Provide the (x, y) coordinate of the cell's center where the given text is located.  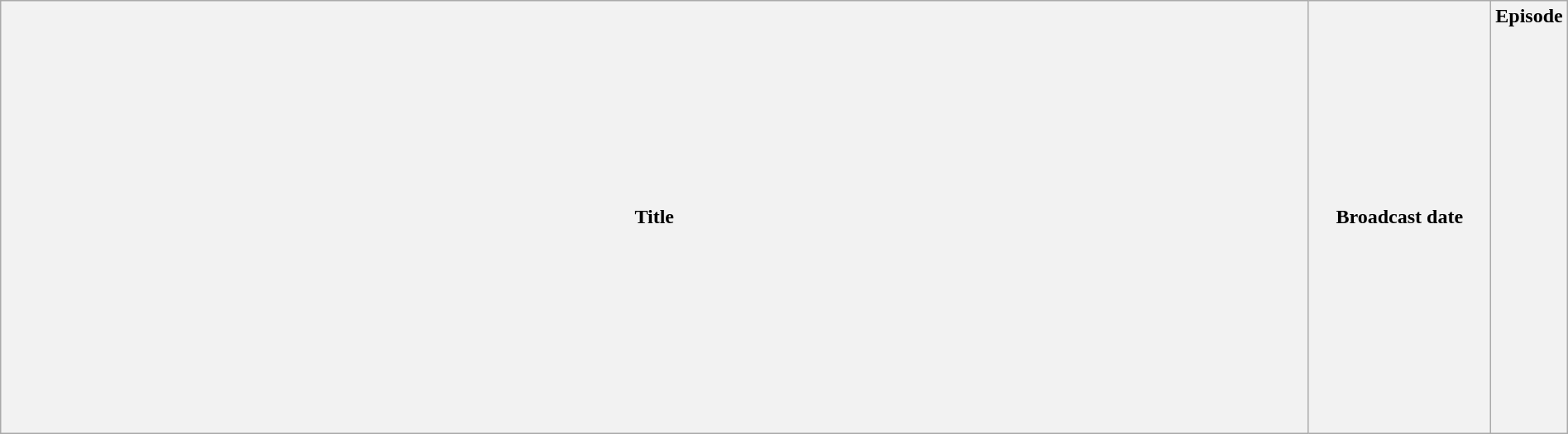
Episode (1529, 217)
Title (655, 217)
Broadcast date (1399, 217)
